Return the [x, y] coordinate for the center point of the cell that contains the specified text.  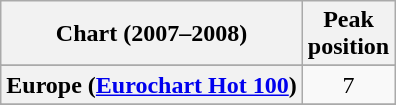
Chart (2007–2008) [152, 34]
Europe (Eurochart Hot 100) [152, 85]
Peakposition [348, 34]
7 [348, 85]
